Determine the (X, Y) coordinate at the center of the cell enclosing the given text.  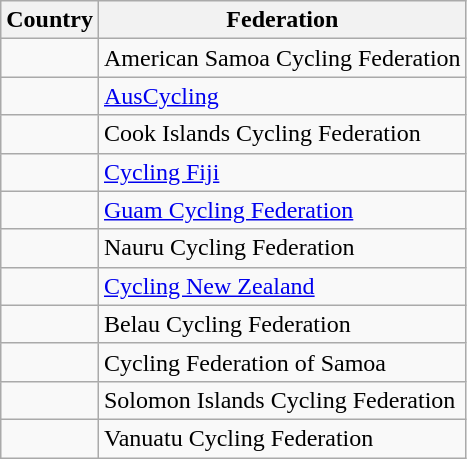
Cycling Federation of Samoa (282, 362)
Guam Cycling Federation (282, 210)
Belau Cycling Federation (282, 324)
Vanuatu Cycling Federation (282, 438)
Cycling New Zealand (282, 286)
Country (50, 20)
Federation (282, 20)
Cycling Fiji (282, 172)
AusCycling (282, 96)
Solomon Islands Cycling Federation (282, 400)
Cook Islands Cycling Federation (282, 134)
American Samoa Cycling Federation (282, 58)
Nauru Cycling Federation (282, 248)
